Identify which cell holds the provided text, then report its [X, Y] central coordinate. 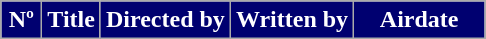
Written by [292, 20]
Directed by [165, 20]
Title [72, 20]
Nº [22, 20]
Airdate [420, 20]
